Return [x, y] of the center of cell containing provided text 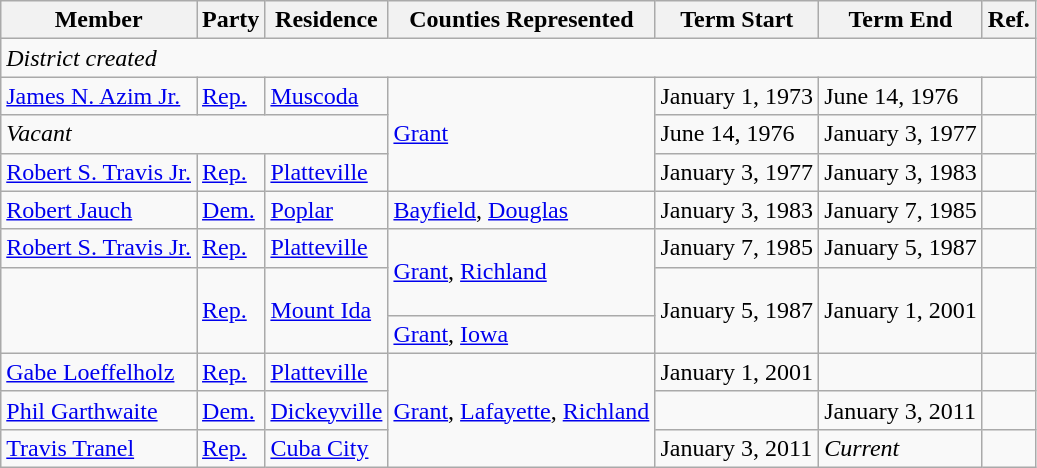
Grant, Richland [522, 272]
Gabe Loeffelholz [99, 372]
Grant, Iowa [522, 334]
Vacant [194, 134]
Grant [522, 134]
Current [901, 448]
Travis Tranel [99, 448]
Robert Jauch [99, 210]
Term Start [737, 20]
January 1, 1973 [737, 96]
Dickeyville [326, 410]
Poplar [326, 210]
Term End [901, 20]
Party [231, 20]
Muscoda [326, 96]
Grant, Lafayette, Richland [522, 410]
Residence [326, 20]
James N. Azim Jr. [99, 96]
Cuba City [326, 448]
Counties Represented [522, 20]
Mount Ida [326, 310]
Member [99, 20]
District created [518, 58]
Bayfield, Douglas [522, 210]
Ref. [1008, 20]
Phil Garthwaite [99, 410]
